Capture the cell that displays the provided text and extract its (x, y) central coordinate. 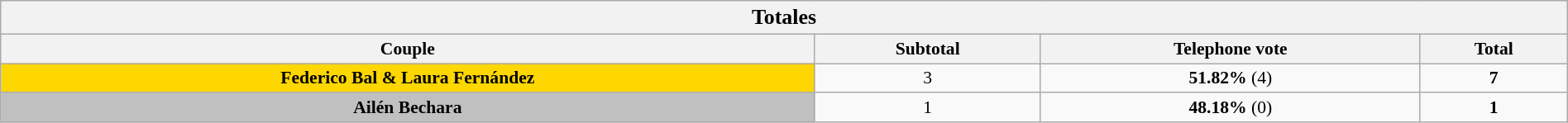
Total (1494, 49)
Totales (784, 17)
51.82% (4) (1231, 78)
Couple (408, 49)
48.18% (0) (1231, 108)
Subtotal (928, 49)
Ailén Bechara (408, 108)
3 (928, 78)
Federico Bal & Laura Fernández (408, 78)
Telephone vote (1231, 49)
7 (1494, 78)
